Output the (X, Y) coordinate of the center of the cell containing the given text.  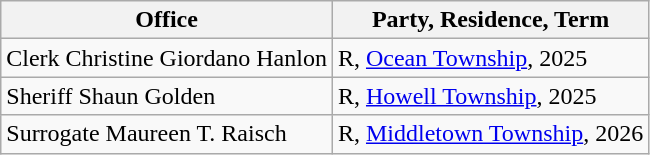
R, Howell Township, 2025 (490, 96)
Office (167, 20)
Clerk Christine Giordano Hanlon (167, 58)
Sheriff Shaun Golden (167, 96)
Party, Residence, Term (490, 20)
R, Middletown Township, 2026 (490, 134)
Surrogate Maureen T. Raisch (167, 134)
R, Ocean Township, 2025 (490, 58)
